Detect which cell encompasses the target text, then output its [x, y] center coordinate. 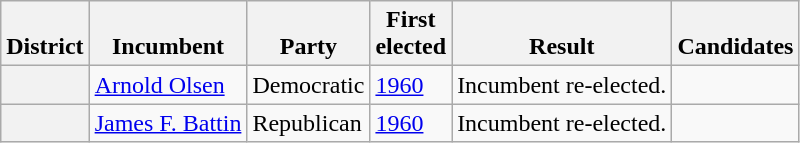
Party [308, 34]
Firstelected [411, 34]
Republican [308, 123]
Result [562, 34]
Incumbent [168, 34]
Candidates [736, 34]
James F. Battin [168, 123]
Democratic [308, 85]
Arnold Olsen [168, 85]
District [45, 34]
